Search for the cell housing the specified text and yield its [x, y] center coordinate. 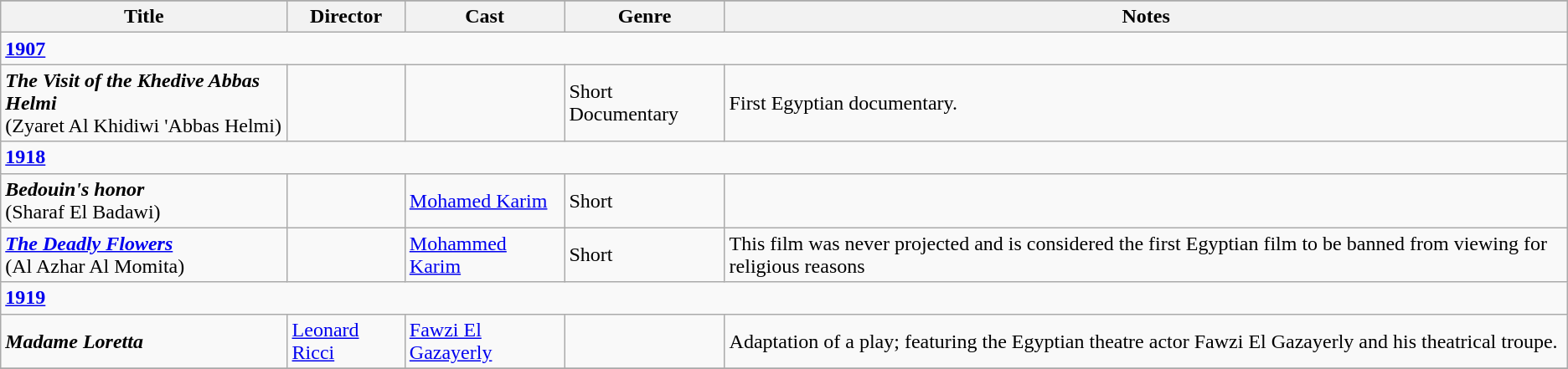
Director [346, 17]
1907 [784, 49]
1919 [784, 298]
Genre [645, 17]
Bedouin's honor(Sharaf El Badawi) [144, 201]
The Visit of the Khedive Abbas Helmi(Zyaret Al Khidiwi 'Abbas Helmi) [144, 103]
Title [144, 17]
First Egyptian documentary. [1146, 103]
Madame Loretta [144, 341]
Notes [1146, 17]
Leonard Ricci [346, 341]
Mohammed Karim [484, 254]
Adaptation of a play; featuring the Egyptian theatre actor Fawzi El Gazayerly and his theatrical troupe. [1146, 341]
Mohamed Karim [484, 201]
Fawzi El Gazayerly [484, 341]
Cast [484, 17]
The Deadly Flowers(Al Azhar Al Momita) [144, 254]
Short Documentary [645, 103]
This film was never projected and is considered the first Egyptian film to be banned from viewing for religious reasons [1146, 254]
1918 [784, 157]
